Output the [X, Y] coordinate of the center of the cell containing the given text.  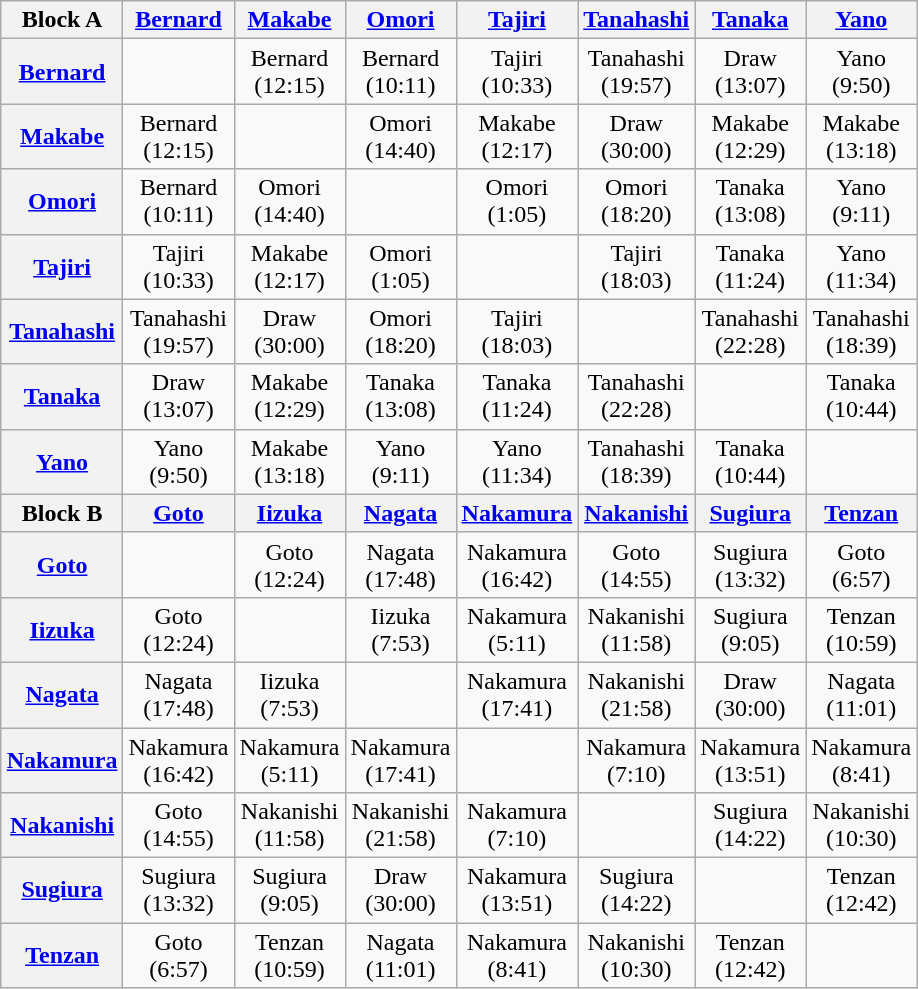
Block A [62, 20]
Block B [62, 513]
